Capture the cell that displays the provided text and extract its [x, y] central coordinate. 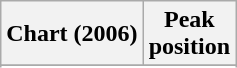
Chart (2006) [72, 34]
Peak position [189, 34]
